Identify which cell holds the provided text, then report its [x, y] central coordinate. 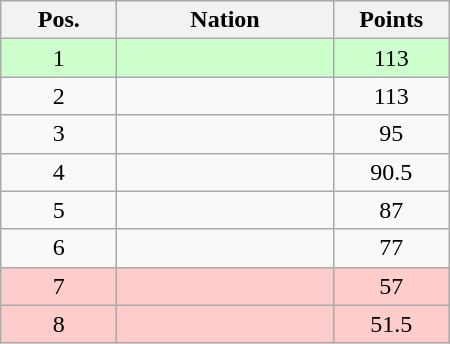
57 [391, 286]
Points [391, 20]
87 [391, 210]
7 [59, 286]
5 [59, 210]
6 [59, 248]
Nation [225, 20]
95 [391, 134]
Pos. [59, 20]
3 [59, 134]
1 [59, 58]
4 [59, 172]
51.5 [391, 324]
77 [391, 248]
2 [59, 96]
90.5 [391, 172]
8 [59, 324]
